Return the [x, y] coordinate for the center point of the cell that contains the specified text.  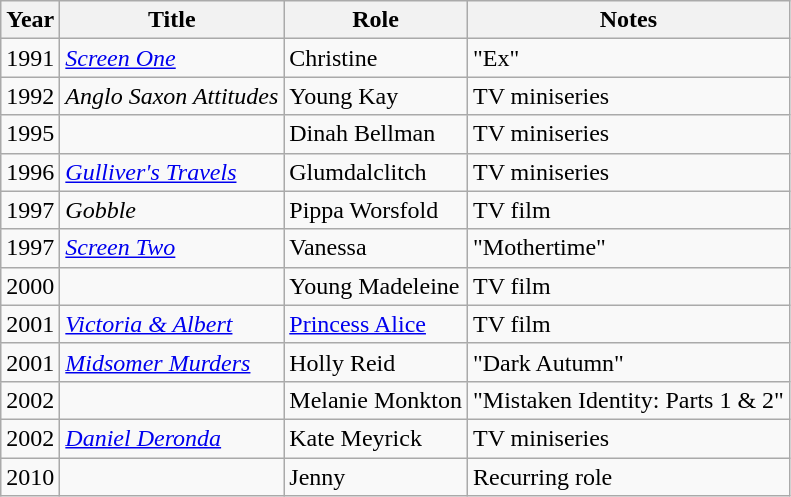
"Mothertime" [628, 248]
Screen Two [172, 248]
Recurring role [628, 477]
Gulliver's Travels [172, 172]
Glumdalclitch [376, 172]
Notes [628, 20]
Young Kay [376, 96]
2010 [30, 477]
2000 [30, 286]
"Mistaken Identity: Parts 1 & 2" [628, 400]
Year [30, 20]
Victoria & Albert [172, 324]
Midsomer Murders [172, 362]
Screen One [172, 58]
Dinah Bellman [376, 134]
Princess Alice [376, 324]
1991 [30, 58]
Role [376, 20]
Gobble [172, 210]
Young Madeleine [376, 286]
1996 [30, 172]
"Ex" [628, 58]
"Dark Autumn" [628, 362]
Title [172, 20]
Pippa Worsfold [376, 210]
Melanie Monkton [376, 400]
1995 [30, 134]
1992 [30, 96]
Christine [376, 58]
Anglo Saxon Attitudes [172, 96]
Kate Meyrick [376, 438]
Holly Reid [376, 362]
Jenny [376, 477]
Vanessa [376, 248]
Daniel Deronda [172, 438]
